Locate the cell with the specified text and output its [x, y] center coordinate. 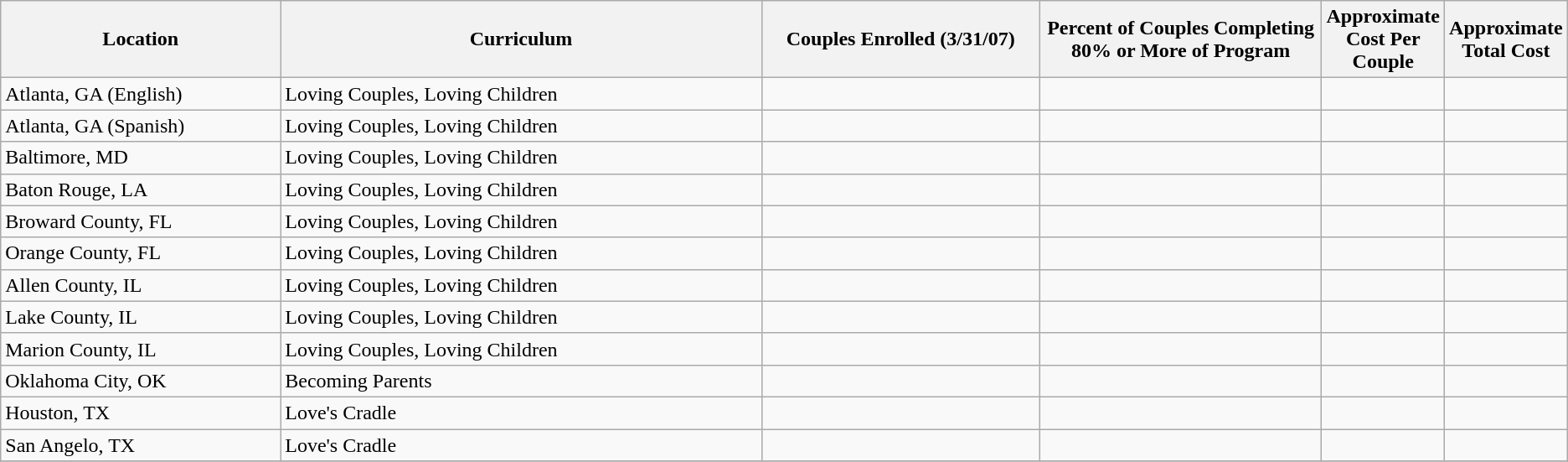
Orange County, FL [141, 253]
Approximate Cost Per Couple [1384, 39]
Location [141, 39]
Marion County, IL [141, 349]
Curriculum [521, 39]
Houston, TX [141, 413]
Lake County, IL [141, 317]
Atlanta, GA (Spanish) [141, 126]
Approximate Total Cost [1506, 39]
Atlanta, GA (English) [141, 94]
San Angelo, TX [141, 445]
Allen County, IL [141, 285]
Baltimore, MD [141, 158]
Oklahoma City, OK [141, 381]
Baton Rouge, LA [141, 189]
Becoming Parents [521, 381]
Couples Enrolled (3/31/07) [900, 39]
Broward County, FL [141, 221]
Percent of Couples Completing 80% or More of Program [1181, 39]
